From the cell containing the given text, extract its center point as (x, y) coordinate. 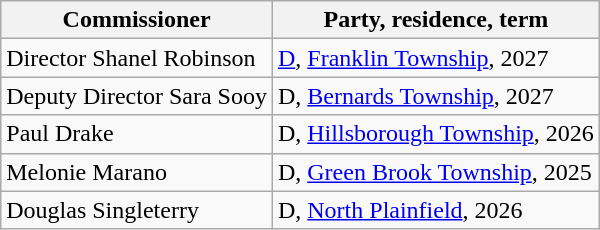
Melonie Marano (137, 172)
D, Franklin Township, 2027 (436, 58)
Paul Drake (137, 134)
Commissioner (137, 20)
D, Hillsborough Township, 2026 (436, 134)
Douglas Singleterry (137, 210)
D, Green Brook Township, 2025 (436, 172)
D, North Plainfield, 2026 (436, 210)
Director Shanel Robinson (137, 58)
D, Bernards Township, 2027 (436, 96)
Deputy Director Sara Sooy (137, 96)
Party, residence, term (436, 20)
